Pinpoint the cell where the given text exists, returning its (x, y) midpoint coordinate. 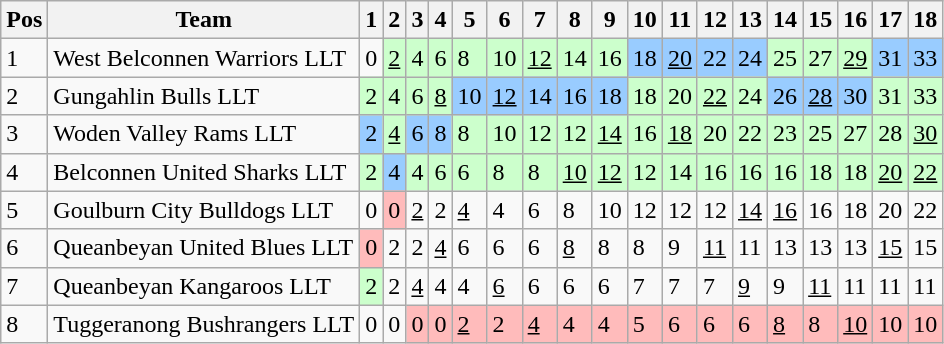
Goulburn City Bulldogs LLT (204, 210)
Belconnen United Sharks LLT (204, 172)
Woden Valley Rams LLT (204, 134)
23 (786, 134)
Pos (24, 20)
Queanbeyan United Blues LLT (204, 248)
Queanbeyan Kangaroos LLT (204, 286)
26 (786, 96)
17 (890, 20)
Team (204, 20)
Gungahlin Bulls LLT (204, 96)
29 (856, 58)
West Belconnen Warriors LLT (204, 58)
Tuggeranong Bushrangers LLT (204, 324)
